Return the (x, y) coordinate for the center point of the cell that contains the specified text.  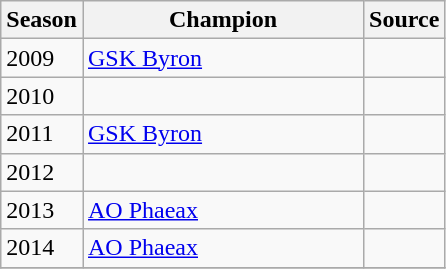
2009 (42, 58)
Source (404, 20)
Season (42, 20)
Champion (222, 20)
2012 (42, 172)
2010 (42, 96)
2011 (42, 134)
2014 (42, 248)
2013 (42, 210)
